From the cell containing the given text, extract its center point as [X, Y] coordinate. 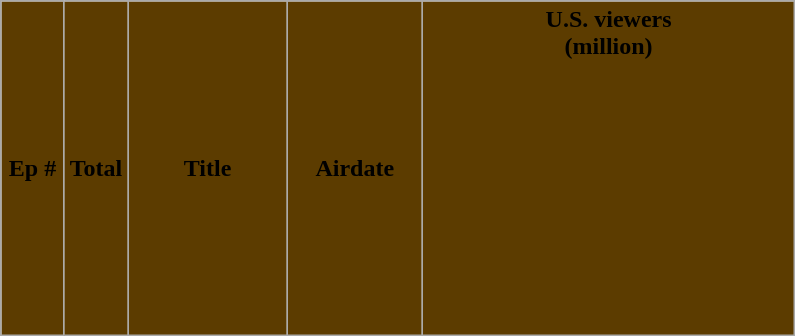
U.S. viewers(million) [608, 168]
Title [208, 168]
Airdate [354, 168]
Total [96, 168]
Ep # [33, 168]
